Scan for the cell matching the given text and deliver its [x, y] coordinate at center. 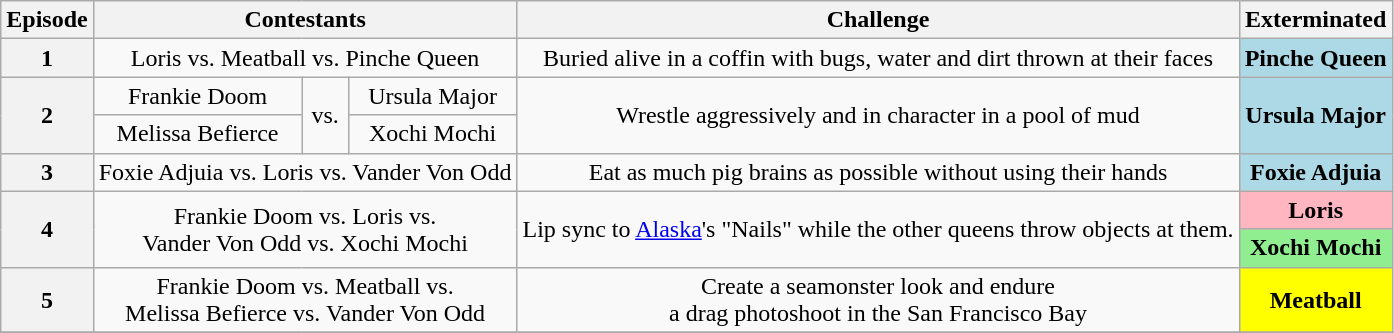
1 [47, 58]
Melissa Befierce [198, 134]
Wrestle aggressively and in character in a pool of mud [878, 115]
Create a seamonster look and endurea drag photoshoot in the San Francisco Bay [878, 300]
Contestants [305, 20]
3 [47, 172]
Frankie Doom vs. Meatball vs.Melissa Befierce vs. Vander Von Odd [305, 300]
vs. [325, 115]
5 [47, 300]
2 [47, 115]
Buried alive in a coffin with bugs, water and dirt thrown at their faces [878, 58]
Loris [1316, 210]
Episode [47, 20]
Frankie Doom [198, 96]
Pinche Queen [1316, 58]
Meatball [1316, 300]
Foxie Adjuia vs. Loris vs. Vander Von Odd [305, 172]
Loris vs. Meatball vs. Pinche Queen [305, 58]
Lip sync to Alaska's "Nails" while the other queens throw objects at them. [878, 229]
Eat as much pig brains as possible without using their hands [878, 172]
4 [47, 229]
Foxie Adjuia [1316, 172]
Exterminated [1316, 20]
Challenge [878, 20]
Frankie Doom vs. Loris vs.Vander Von Odd vs. Xochi Mochi [305, 229]
